Scan for the cell matching the given text and deliver its (x, y) coordinate at center. 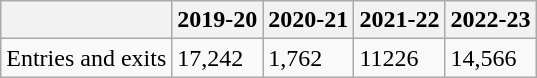
14,566 (490, 58)
1,762 (308, 58)
17,242 (218, 58)
2020-21 (308, 20)
11226 (400, 58)
2021-22 (400, 20)
2019-20 (218, 20)
Entries and exits (86, 58)
2022-23 (490, 20)
